Pinpoint the cell where the given text exists, returning its [x, y] midpoint coordinate. 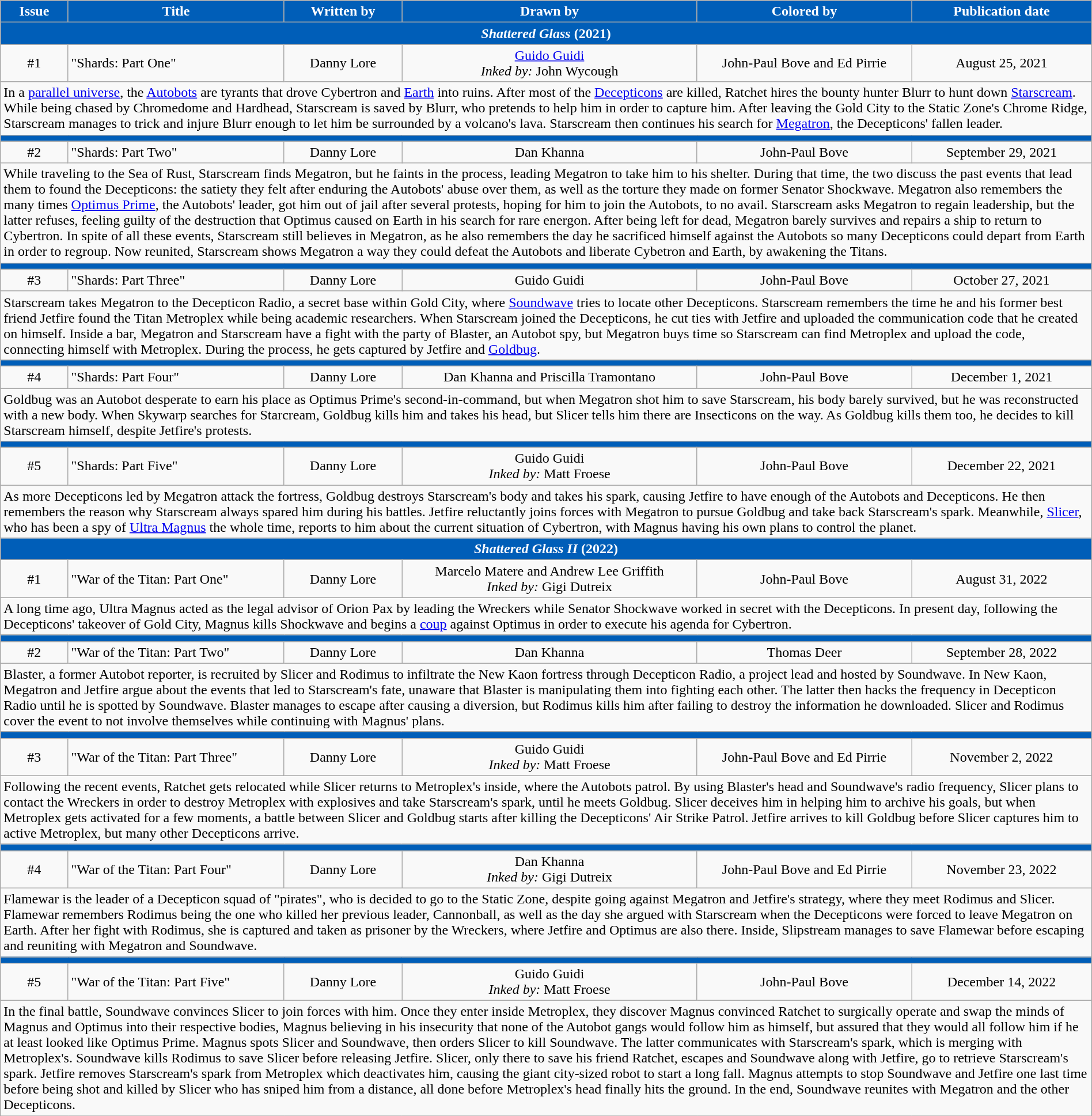
Thomas Deer [804, 652]
Guido Guidi [549, 280]
Marcelo Matere and Andrew Lee GriffithInked by: Gigi Dutreix [549, 578]
November 23, 2022 [1002, 869]
December 14, 2022 [1002, 982]
"War of the Titan: Part Four" [176, 869]
"Shards: Part Two" [176, 152]
November 2, 2022 [1002, 757]
Dan Khanna and Priscilla Tramontano [549, 377]
"War of the Titan: Part Five" [176, 982]
Shattered Glass II (2022) [546, 549]
October 27, 2021 [1002, 280]
"Shards: Part Five" [176, 467]
September 29, 2021 [1002, 152]
Publication date [1002, 12]
Colored by [804, 12]
"Shards: Part Three" [176, 280]
August 31, 2022 [1002, 578]
"Shards: Part One" [176, 63]
Title [176, 12]
August 25, 2021 [1002, 63]
"War of the Titan: Part Two" [176, 652]
"War of the Titan: Part Three" [176, 757]
Guido GuidiInked by: John Wycough [549, 63]
"Shards: Part Four" [176, 377]
"War of the Titan: Part One" [176, 578]
Shattered Glass (2021) [546, 33]
Dan KhannaInked by: Gigi Dutreix [549, 869]
Drawn by [549, 12]
Issue [35, 12]
September 28, 2022 [1002, 652]
Written by [343, 12]
December 22, 2021 [1002, 467]
December 1, 2021 [1002, 377]
